Identify which cell holds the provided text, then report its (x, y) central coordinate. 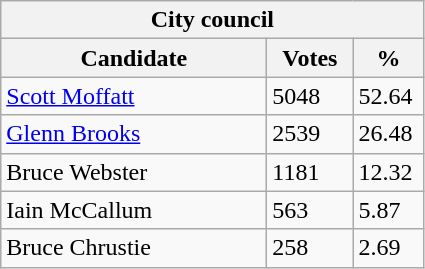
Bruce Chrustie (134, 248)
12.32 (388, 172)
258 (310, 248)
2539 (310, 134)
5048 (310, 96)
% (388, 58)
1181 (310, 172)
Candidate (134, 58)
City council (212, 20)
Glenn Brooks (134, 134)
563 (310, 210)
Votes (310, 58)
Iain McCallum (134, 210)
Bruce Webster (134, 172)
5.87 (388, 210)
2.69 (388, 248)
Scott Moffatt (134, 96)
26.48 (388, 134)
52.64 (388, 96)
